Return [x, y] of the center of cell containing provided text 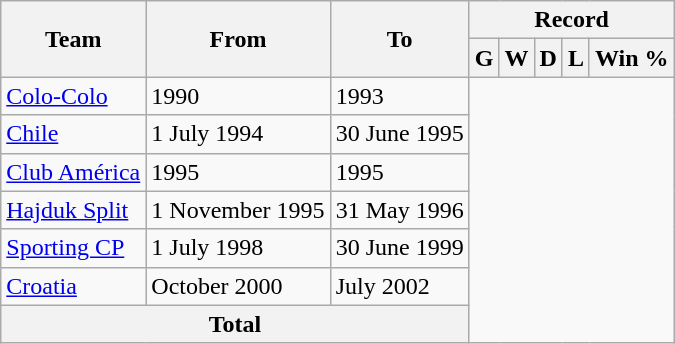
1 July 1994 [238, 134]
Chile [74, 134]
Team [74, 39]
D [548, 58]
Win % [632, 58]
30 June 1995 [400, 134]
From [238, 39]
30 June 1999 [400, 248]
1 November 1995 [238, 210]
W [516, 58]
Record [572, 20]
G [484, 58]
L [576, 58]
31 May 1996 [400, 210]
Colo-Colo [74, 96]
Club América [74, 172]
Total [235, 324]
October 2000 [238, 286]
Hajduk Split [74, 210]
To [400, 39]
1990 [238, 96]
Sporting CP [74, 248]
1993 [400, 96]
1 July 1998 [238, 248]
July 2002 [400, 286]
Croatia [74, 286]
